Pinpoint the cell where the given text exists, returning its [X, Y] midpoint coordinate. 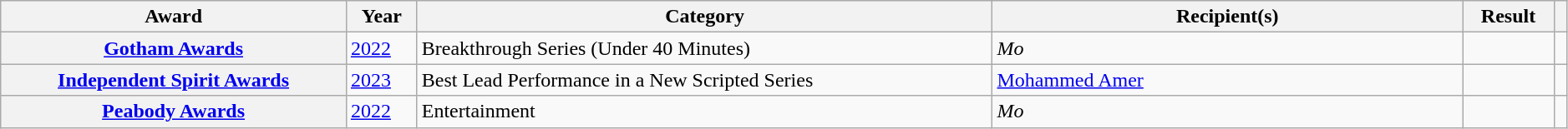
Gotham Awards [174, 48]
Recipient(s) [1228, 17]
Category [705, 17]
Entertainment [705, 112]
Year [381, 17]
Mohammed Amer [1228, 80]
2023 [381, 80]
Breakthrough Series (Under 40 Minutes) [705, 48]
Independent Spirit Awards [174, 80]
Award [174, 17]
Peabody Awards [174, 112]
Best Lead Performance in a New Scripted Series [705, 80]
Result [1509, 17]
